Extract the [x, y] coordinate from the center of the cell holding the provided text.  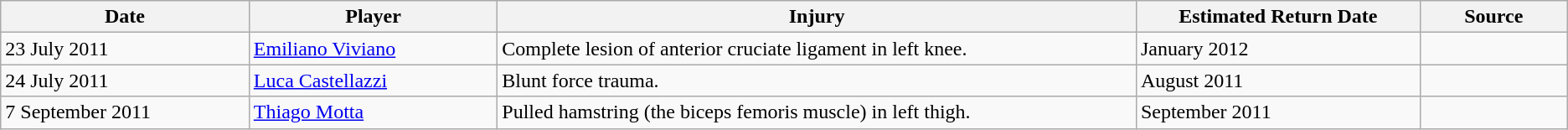
23 July 2011 [126, 49]
Blunt force trauma. [818, 81]
24 July 2011 [126, 81]
7 September 2011 [126, 112]
Source [1493, 17]
Complete lesion of anterior cruciate ligament in left knee. [818, 49]
Thiago Motta [374, 112]
Injury [818, 17]
Luca Castellazzi [374, 81]
Estimated Return Date [1278, 17]
Emiliano Viviano [374, 49]
Date [126, 17]
September 2011 [1278, 112]
Pulled hamstring (the biceps femoris muscle) in left thigh. [818, 112]
January 2012 [1278, 49]
August 2011 [1278, 81]
Player [374, 17]
